Identify which cell holds the provided text, then report its (x, y) central coordinate. 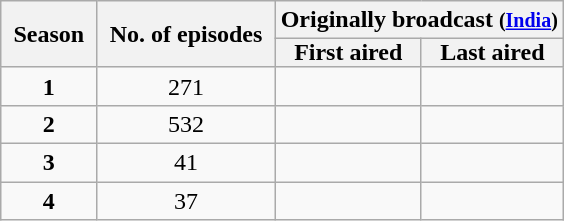
No. of episodes (186, 34)
532 (186, 124)
2 (49, 124)
First aired (348, 53)
37 (186, 201)
3 (49, 162)
271 (186, 86)
Last aired (492, 53)
Season (49, 34)
1 (49, 86)
Originally broadcast (India) (419, 20)
4 (49, 201)
41 (186, 162)
